Output the (x, y) coordinate of the center of the cell containing the given text.  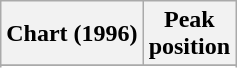
Chart (1996) (72, 34)
Peakposition (189, 34)
